Provide the [X, Y] coordinate of the cell's center where the given text is located.  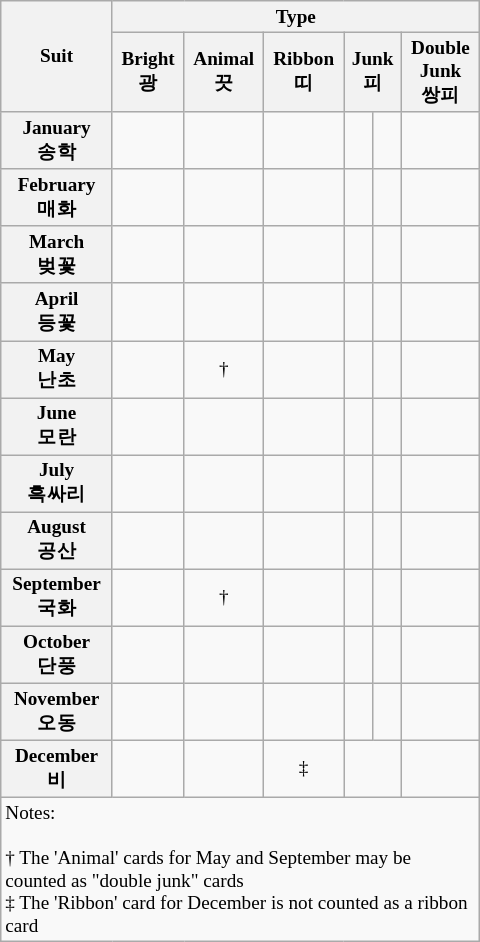
Junk피 [373, 72]
June모란 [57, 426]
November오동 [57, 712]
Animal끗 [224, 72]
September국화 [57, 598]
February매화 [57, 198]
August공산 [57, 540]
March벚꽃 [57, 254]
Ribbon띠 [304, 72]
Type [296, 17]
DoubleJunk쌍피 [441, 72]
January송학 [57, 140]
‡ [304, 768]
April등꽃 [57, 312]
Suit [57, 56]
Bright광 [148, 72]
October단풍 [57, 654]
July흑싸리 [57, 484]
December비 [57, 768]
May난초 [57, 368]
